Detect which cell encompasses the target text, then output its [X, Y] center coordinate. 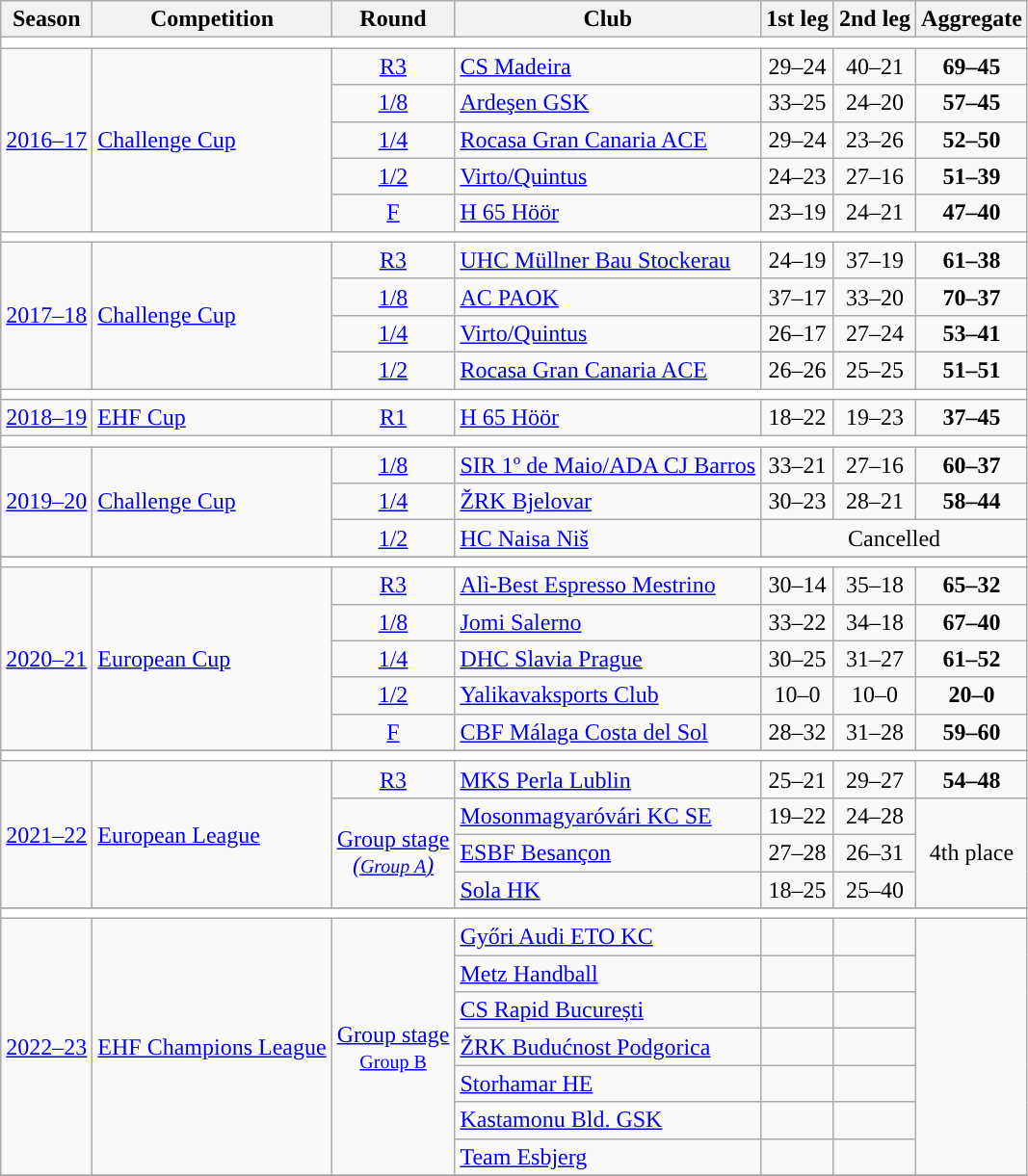
35–18 [875, 586]
57–45 [972, 103]
40–21 [875, 66]
24–23 [798, 176]
MKS Perla Lublin [608, 779]
2016–17 [46, 140]
53–41 [972, 333]
CBF Málaga Costa del Sol [608, 732]
24–19 [798, 260]
EHF Cup [212, 418]
Cancelled [894, 538]
Ardeşen GSK [608, 103]
65–32 [972, 586]
Group stage(Group A) [393, 852]
Season [46, 19]
24–20 [875, 103]
60–37 [972, 465]
Club [608, 19]
61–38 [972, 260]
31–28 [875, 732]
1st leg [798, 19]
18–22 [798, 418]
58–44 [972, 502]
69–45 [972, 66]
2018–19 [46, 418]
33–20 [875, 297]
Storhamar HE [608, 1084]
Team Esbjerg [608, 1157]
59–60 [972, 732]
26–17 [798, 333]
European Cup [212, 659]
Sola HK [608, 889]
33–21 [798, 465]
23–26 [875, 140]
37–17 [798, 297]
27–28 [798, 852]
19–23 [875, 418]
DHC Slavia Prague [608, 659]
28–32 [798, 732]
CS Madeira [608, 66]
19–22 [798, 816]
37–45 [972, 418]
European League [212, 834]
Yalikavaksports Club [608, 695]
Győri Audi ETO KC [608, 937]
4th place [972, 852]
Group stageGroup B [393, 1047]
30–14 [798, 586]
ESBF Besançon [608, 852]
26–31 [875, 852]
ŽRK Bjelovar [608, 502]
AC PAOK [608, 297]
EHF Champions League [212, 1047]
2019–20 [46, 502]
30–25 [798, 659]
33–25 [798, 103]
25–25 [875, 370]
33–22 [798, 622]
CS Rapid București [608, 1010]
2021–22 [46, 834]
2nd leg [875, 19]
29–27 [875, 779]
2022–23 [46, 1047]
70–37 [972, 297]
54–48 [972, 779]
31–27 [875, 659]
Competition [212, 19]
28–21 [875, 502]
51–51 [972, 370]
34–18 [875, 622]
SIR 1º de Maio/ADA CJ Barros [608, 465]
18–25 [798, 889]
26–26 [798, 370]
Round [393, 19]
24–28 [875, 816]
ŽRK Budućnost Podgorica [608, 1047]
47–40 [972, 213]
Aggregate [972, 19]
Alì-Best Espresso Mestrino [608, 586]
2017–18 [46, 315]
52–50 [972, 140]
20–0 [972, 695]
67–40 [972, 622]
Metz Handball [608, 974]
24–21 [875, 213]
25–21 [798, 779]
Jomi Salerno [608, 622]
23–19 [798, 213]
HC Naisa Niš [608, 538]
2020–21 [46, 659]
30–23 [798, 502]
Mosonmagyaróvári KC SE [608, 816]
UHC Müllner Bau Stockerau [608, 260]
51–39 [972, 176]
37–19 [875, 260]
27–24 [875, 333]
25–40 [875, 889]
R1 [393, 418]
Kastamonu Bld. GSK [608, 1120]
61–52 [972, 659]
